From the cell containing the given text, extract its center point as (X, Y) coordinate. 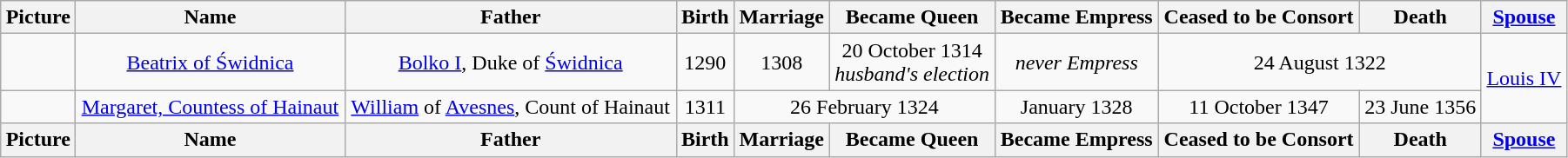
1311 (705, 107)
11 October 1347 (1258, 107)
Margaret, Countess of Hainaut (211, 107)
1290 (705, 63)
William of Avesnes, Count of Hainaut (510, 107)
23 June 1356 (1420, 107)
Beatrix of Świdnica (211, 63)
January 1328 (1076, 107)
1308 (781, 63)
Louis IV (1524, 78)
never Empress (1076, 63)
24 August 1322 (1319, 63)
20 October 1314husband's election (912, 63)
26 February 1324 (864, 107)
Bolko I, Duke of Świdnica (510, 63)
